Search for the cell housing the specified text and yield its [X, Y] center coordinate. 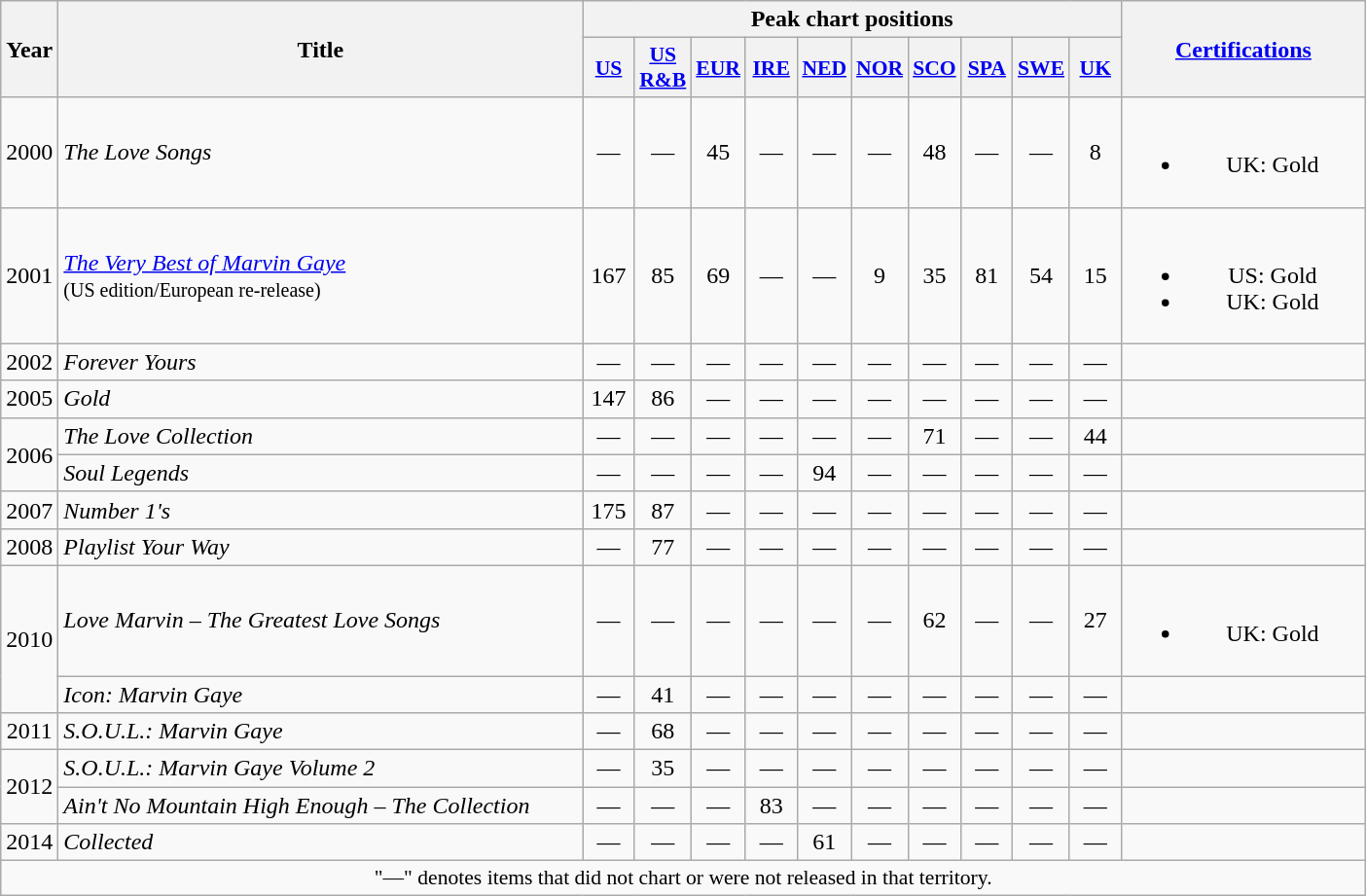
62 [934, 621]
Icon: Marvin Gaye [321, 694]
2014 [29, 842]
NED [824, 68]
44 [1096, 436]
US [609, 68]
8 [1096, 152]
Year [29, 49]
2001 [29, 275]
2011 [29, 732]
Number 1's [321, 510]
Ain't No Mountain High Enough – The Collection [321, 806]
Love Marvin – The Greatest Love Songs [321, 621]
"—" denotes items that did not chart or were not released in that territory. [683, 878]
The Very Best of Marvin Gaye(US edition/European re-release) [321, 275]
54 [1041, 275]
41 [663, 694]
Title [321, 49]
US: GoldUK: Gold [1243, 275]
9 [880, 275]
UK [1096, 68]
Certifications [1243, 49]
147 [609, 399]
NOR [880, 68]
Peak chart positions [852, 19]
71 [934, 436]
94 [824, 473]
The Love Songs [321, 152]
87 [663, 510]
27 [1096, 621]
2006 [29, 454]
S.O.U.L.: Marvin Gaye Volume 2 [321, 769]
86 [663, 399]
SWE [1041, 68]
S.O.U.L.: Marvin Gaye [321, 732]
IRE [771, 68]
2002 [29, 362]
2007 [29, 510]
48 [934, 152]
USR&B [663, 68]
Collected [321, 842]
2000 [29, 152]
2005 [29, 399]
81 [987, 275]
Playlist Your Way [321, 547]
Forever Yours [321, 362]
175 [609, 510]
EUR [718, 68]
83 [771, 806]
69 [718, 275]
85 [663, 275]
SCO [934, 68]
Soul Legends [321, 473]
The Love Collection [321, 436]
2008 [29, 547]
45 [718, 152]
Gold [321, 399]
68 [663, 732]
61 [824, 842]
167 [609, 275]
2010 [29, 638]
SPA [987, 68]
2012 [29, 787]
77 [663, 547]
15 [1096, 275]
